Provide the (x, y) coordinate of the cell's center where the given text is located.  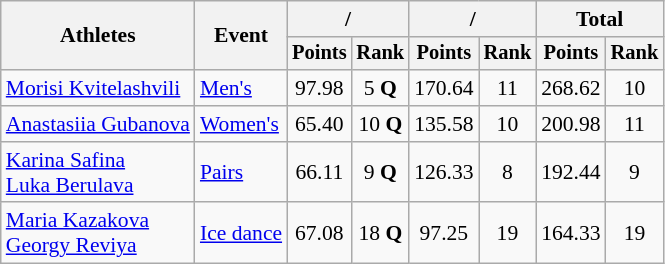
192.44 (570, 172)
Maria KazakovaGeorgy Reviya (98, 234)
66.11 (319, 172)
170.64 (444, 88)
164.33 (570, 234)
Pairs (241, 172)
18 Q (381, 234)
Ice dance (241, 234)
97.98 (319, 88)
5 Q (381, 88)
135.58 (444, 124)
200.98 (570, 124)
97.25 (444, 234)
Athletes (98, 36)
65.40 (319, 124)
Anastasiia Gubanova (98, 124)
10 Q (381, 124)
9 (635, 172)
Women's (241, 124)
Men's (241, 88)
Karina SafinaLuka Berulava (98, 172)
Morisi Kvitelashvili (98, 88)
Event (241, 36)
9 Q (381, 172)
Total (600, 19)
8 (508, 172)
268.62 (570, 88)
67.08 (319, 234)
126.33 (444, 172)
